Extract the (x, y) coordinate from the center of the cell holding the provided text.  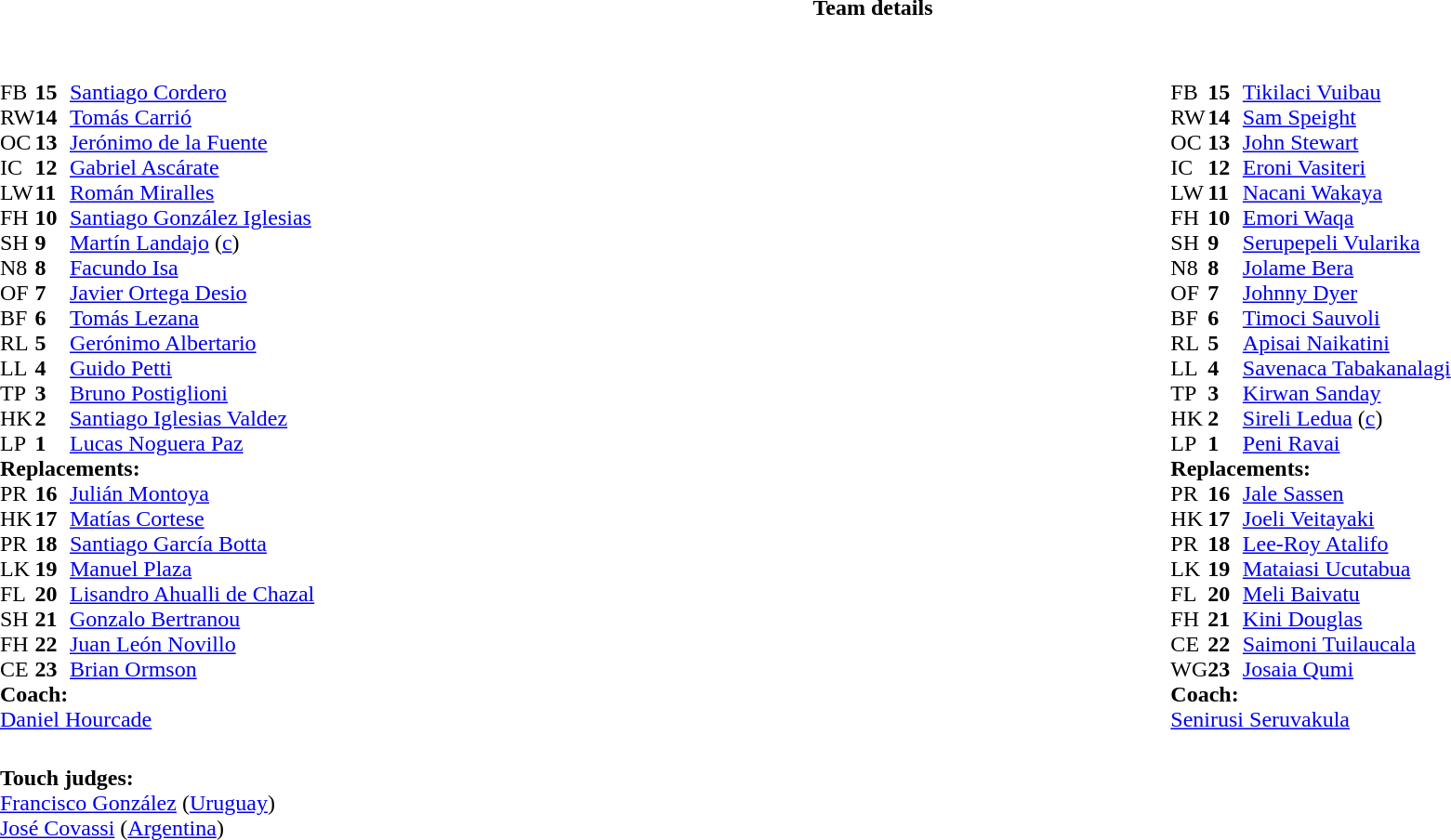
Eroni Vasiteri (1347, 167)
Gonzalo Bertranou (191, 619)
Nacani Wakaya (1347, 193)
Lisandro Ahualli de Chazal (191, 595)
Peni Ravai (1347, 444)
Kirwan Sanday (1347, 394)
Serupepeli Vularika (1347, 243)
Johnny Dyer (1347, 294)
Tomás Lezana (191, 318)
Saimoni Tuilaucala (1347, 645)
Lucas Noguera Paz (191, 444)
Joeli Veitayaki (1347, 518)
Gabriel Ascárate (191, 167)
Sireli Ledua (c) (1347, 418)
Jerónimo de la Fuente (191, 143)
Senirusi Seruvakula (1311, 719)
Gerónimo Albertario (191, 344)
Santiago González Iglesias (191, 217)
Jolame Bera (1347, 268)
Julián Montoya (191, 494)
John Stewart (1347, 143)
Savenaca Tabakanalagi (1347, 368)
Jale Sassen (1347, 494)
Lee-Roy Atalifo (1347, 545)
Román Miralles (191, 193)
Santiago Iglesias Valdez (191, 418)
Brian Ormson (191, 669)
Mataiasi Ucutabua (1347, 569)
Guido Petti (191, 368)
Javier Ortega Desio (191, 294)
WG (1189, 669)
Josaia Qumi (1347, 669)
Bruno Postiglioni (191, 394)
Santiago Cordero (191, 93)
Facundo Isa (191, 268)
Tikilaci Vuibau (1347, 93)
Meli Baivatu (1347, 595)
Timoci Sauvoli (1347, 318)
Martín Landajo (c) (191, 243)
Daniel Hourcade (157, 719)
Santiago García Botta (191, 545)
Kini Douglas (1347, 619)
Emori Waqa (1347, 217)
Sam Speight (1347, 117)
Matías Cortese (191, 518)
Tomás Carrió (191, 117)
Apisai Naikatini (1347, 344)
Juan León Novillo (191, 645)
Manuel Plaza (191, 569)
